Return the [X, Y] coordinate for the center point of the cell that contains the specified text.  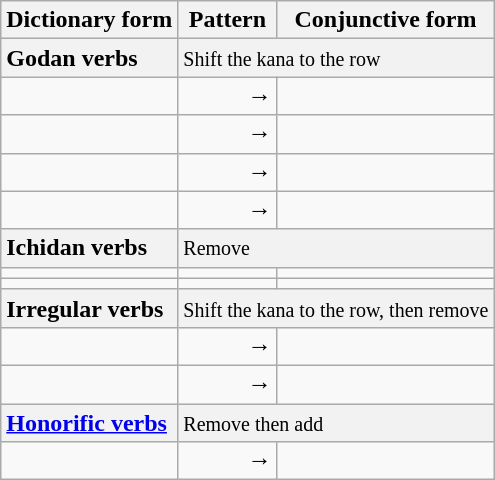
Ichidan verbs [90, 248]
Dictionary form [90, 20]
Remove [336, 248]
Shift the kana to the row [336, 58]
Conjunctive form [386, 20]
Remove then add [336, 423]
Godan verbs [90, 58]
Honorific verbs [90, 423]
Pattern [228, 20]
Shift the kana to the row, then remove [336, 308]
Irregular verbs [90, 308]
